Detect which cell encompasses the target text, then output its [X, Y] center coordinate. 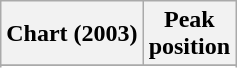
Peak position [189, 34]
Chart (2003) [72, 34]
